Provide the [X, Y] coordinate of the cell's center where the given text is located.  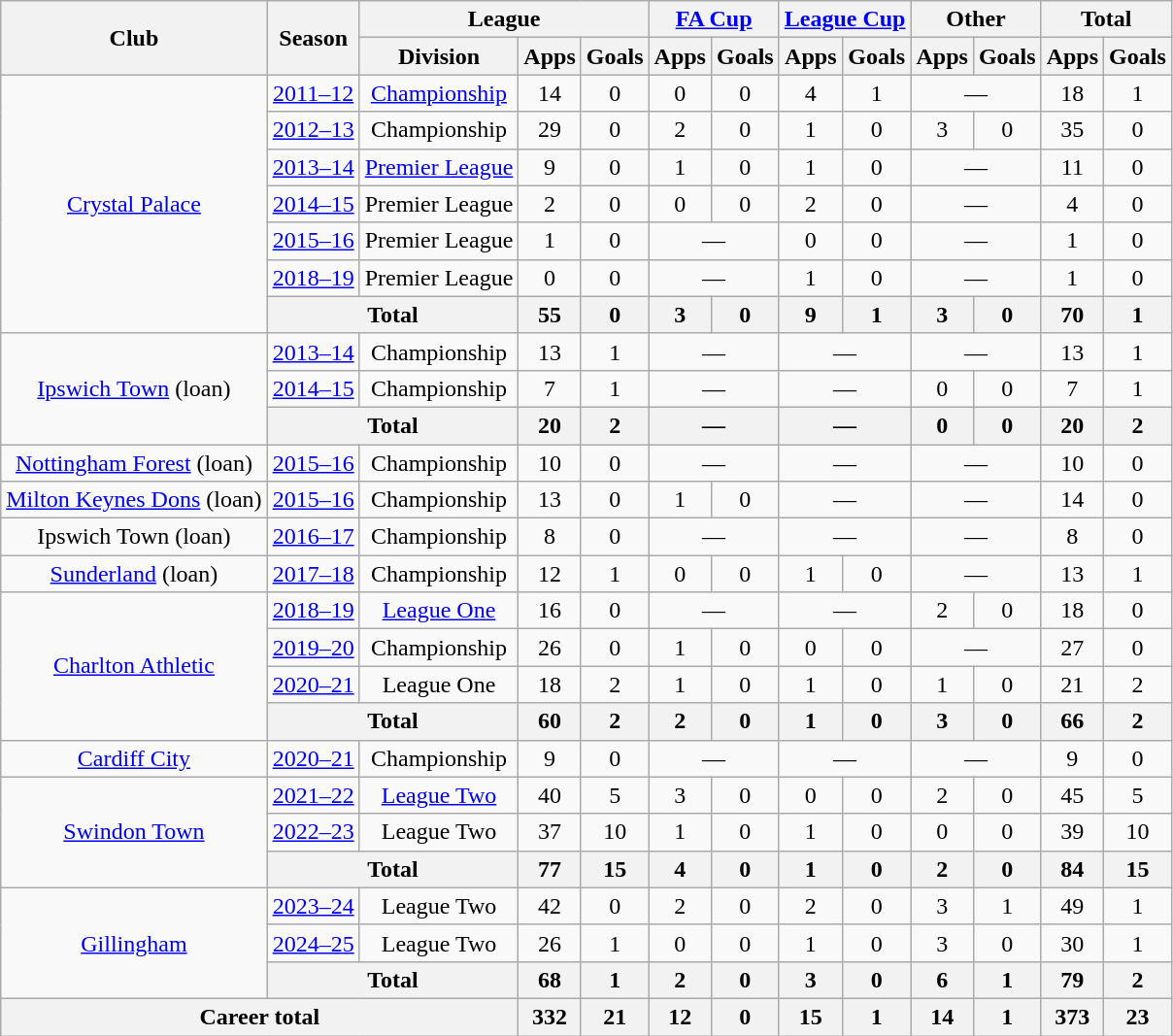
2021–22 [313, 795]
2016–17 [313, 537]
Nottingham Forest (loan) [134, 463]
2012–13 [313, 130]
Charlton Athletic [134, 666]
2024–25 [313, 943]
79 [1072, 980]
27 [1072, 648]
6 [942, 980]
FA Cup [714, 19]
2019–20 [313, 648]
49 [1072, 906]
66 [1072, 721]
Gillingham [134, 943]
30 [1072, 943]
332 [550, 1017]
Season [313, 38]
16 [550, 611]
2022–23 [313, 832]
Swindon Town [134, 832]
Other [976, 19]
60 [550, 721]
League [504, 19]
Sunderland (loan) [134, 574]
373 [1072, 1017]
68 [550, 980]
2011–12 [313, 93]
39 [1072, 832]
42 [550, 906]
84 [1072, 869]
Cardiff City [134, 758]
Division [439, 56]
29 [550, 130]
Career total [260, 1017]
23 [1138, 1017]
Club [134, 38]
2017–18 [313, 574]
77 [550, 869]
11 [1072, 167]
70 [1072, 315]
55 [550, 315]
2023–24 [313, 906]
35 [1072, 130]
37 [550, 832]
League Cup [845, 19]
40 [550, 795]
Crystal Palace [134, 204]
45 [1072, 795]
Milton Keynes Dons (loan) [134, 500]
